Detect which cell encompasses the target text, then output its [X, Y] center coordinate. 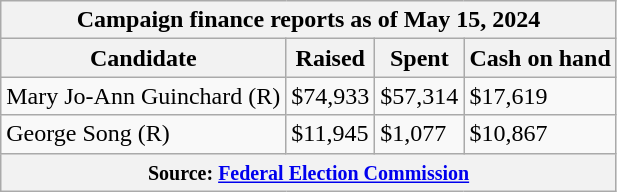
Mary Jo-Ann Guinchard (R) [144, 96]
Source: Federal Election Commission [309, 172]
Spent [420, 58]
Cash on hand [540, 58]
Raised [330, 58]
$17,619 [540, 96]
Candidate [144, 58]
$74,933 [330, 96]
$10,867 [540, 134]
Campaign finance reports as of May 15, 2024 [309, 20]
$1,077 [420, 134]
$57,314 [420, 96]
$11,945 [330, 134]
George Song (R) [144, 134]
